Capture the cell that displays the provided text and extract its (x, y) central coordinate. 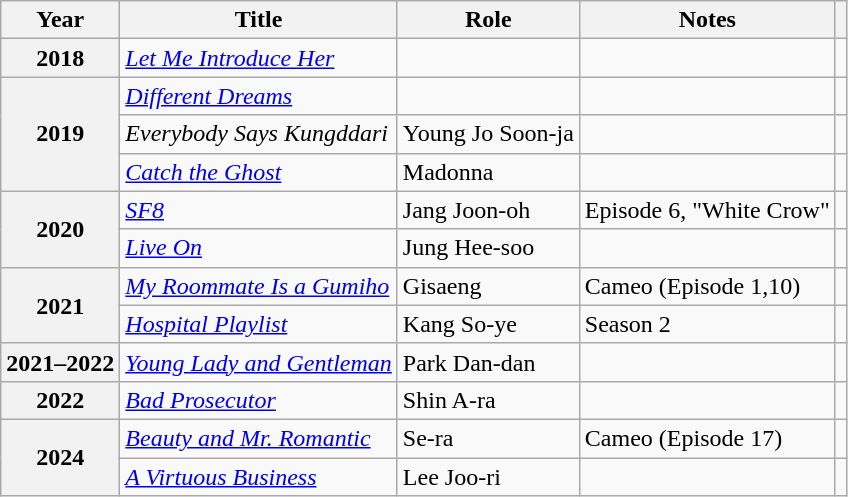
2024 (60, 457)
Jung Hee-soo (488, 248)
2018 (60, 58)
Live On (259, 248)
Notes (707, 20)
Role (488, 20)
Kang So-ye (488, 324)
Hospital Playlist (259, 324)
Lee Joo-ri (488, 477)
A Virtuous Business (259, 477)
Year (60, 20)
Cameo (Episode 17) (707, 438)
Madonna (488, 172)
Title (259, 20)
2021 (60, 305)
Jang Joon-oh (488, 210)
Let Me Introduce Her (259, 58)
2021–2022 (60, 362)
Gisaeng (488, 286)
Cameo (Episode 1,10) (707, 286)
Se-ra (488, 438)
SF8 (259, 210)
Young Jo Soon-ja (488, 134)
Catch the Ghost (259, 172)
Everybody Says Kungddari (259, 134)
Different Dreams (259, 96)
Bad Prosecutor (259, 400)
Season 2 (707, 324)
Park Dan-dan (488, 362)
Beauty and Mr. Romantic (259, 438)
Episode 6, "White Crow" (707, 210)
2022 (60, 400)
My Roommate Is a Gumiho (259, 286)
Shin A-ra (488, 400)
Young Lady and Gentleman (259, 362)
2019 (60, 134)
2020 (60, 229)
